Find where the given text appears and provide that cell's center as [x, y] coordinate. 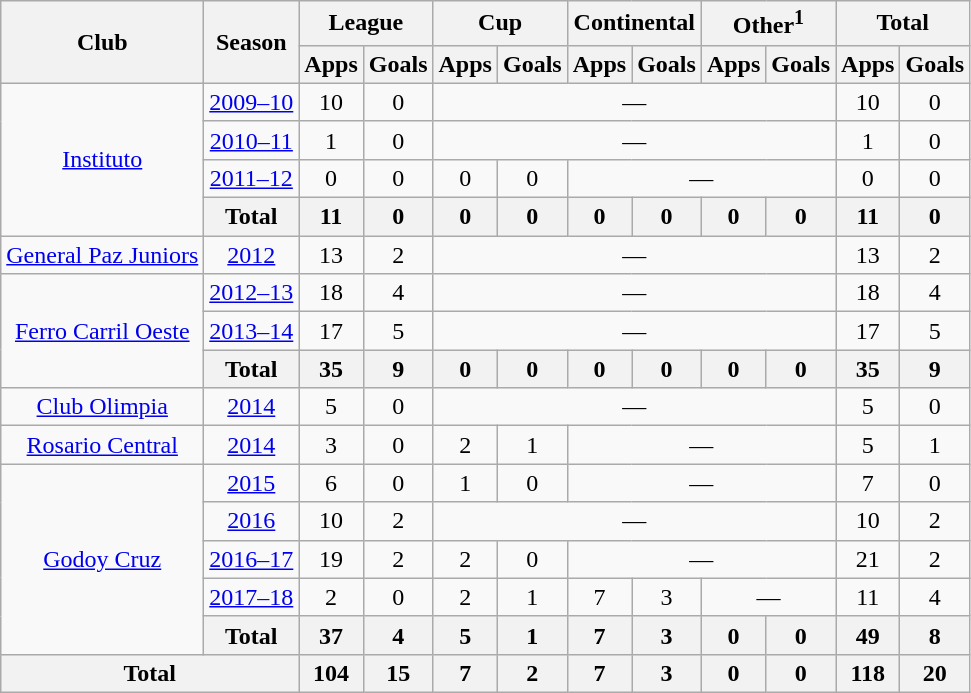
21 [868, 559]
Club [102, 42]
104 [331, 673]
Ferro Carril Oeste [102, 331]
19 [331, 559]
Continental [634, 24]
2012–13 [252, 293]
League [366, 24]
Instituto [102, 159]
118 [868, 673]
Cup [500, 24]
2011–12 [252, 178]
2016–17 [252, 559]
2010–11 [252, 140]
2016 [252, 521]
6 [331, 483]
General Paz Juniors [102, 255]
20 [935, 673]
Rosario Central [102, 445]
8 [935, 635]
2012 [252, 255]
Season [252, 42]
Godoy Cruz [102, 559]
2017–18 [252, 597]
2009–10 [252, 102]
15 [398, 673]
Club Olimpia [102, 407]
2013–14 [252, 331]
Other1 [768, 24]
37 [331, 635]
49 [868, 635]
2015 [252, 483]
